Search for the cell housing the specified text and yield its (X, Y) center coordinate. 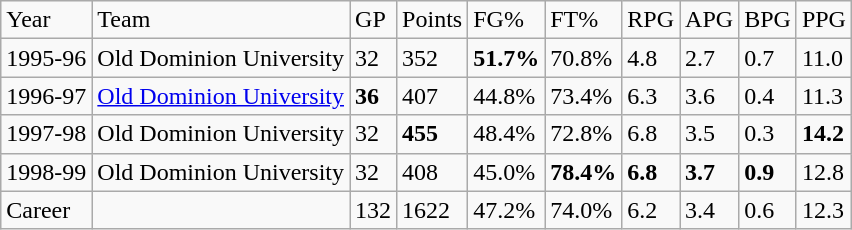
407 (432, 96)
2.7 (710, 58)
3.7 (710, 172)
Points (432, 20)
72.8% (584, 134)
132 (374, 210)
48.4% (506, 134)
1996-97 (46, 96)
0.3 (768, 134)
FT% (584, 20)
1997-98 (46, 134)
455 (432, 134)
3.6 (710, 96)
11.3 (824, 96)
44.8% (506, 96)
78.4% (584, 172)
70.8% (584, 58)
PPG (824, 20)
4.8 (651, 58)
6.3 (651, 96)
74.0% (584, 210)
73.4% (584, 96)
408 (432, 172)
36 (374, 96)
14.2 (824, 134)
BPG (768, 20)
1998-99 (46, 172)
RPG (651, 20)
3.5 (710, 134)
Year (46, 20)
45.0% (506, 172)
FG% (506, 20)
0.4 (768, 96)
3.4 (710, 210)
1622 (432, 210)
0.9 (768, 172)
0.6 (768, 210)
12.8 (824, 172)
Career (46, 210)
Team (221, 20)
GP (374, 20)
12.3 (824, 210)
0.7 (768, 58)
352 (432, 58)
6.2 (651, 210)
11.0 (824, 58)
1995-96 (46, 58)
51.7% (506, 58)
APG (710, 20)
47.2% (506, 210)
